Extract the [x, y] coordinate from the center of the cell holding the provided text.  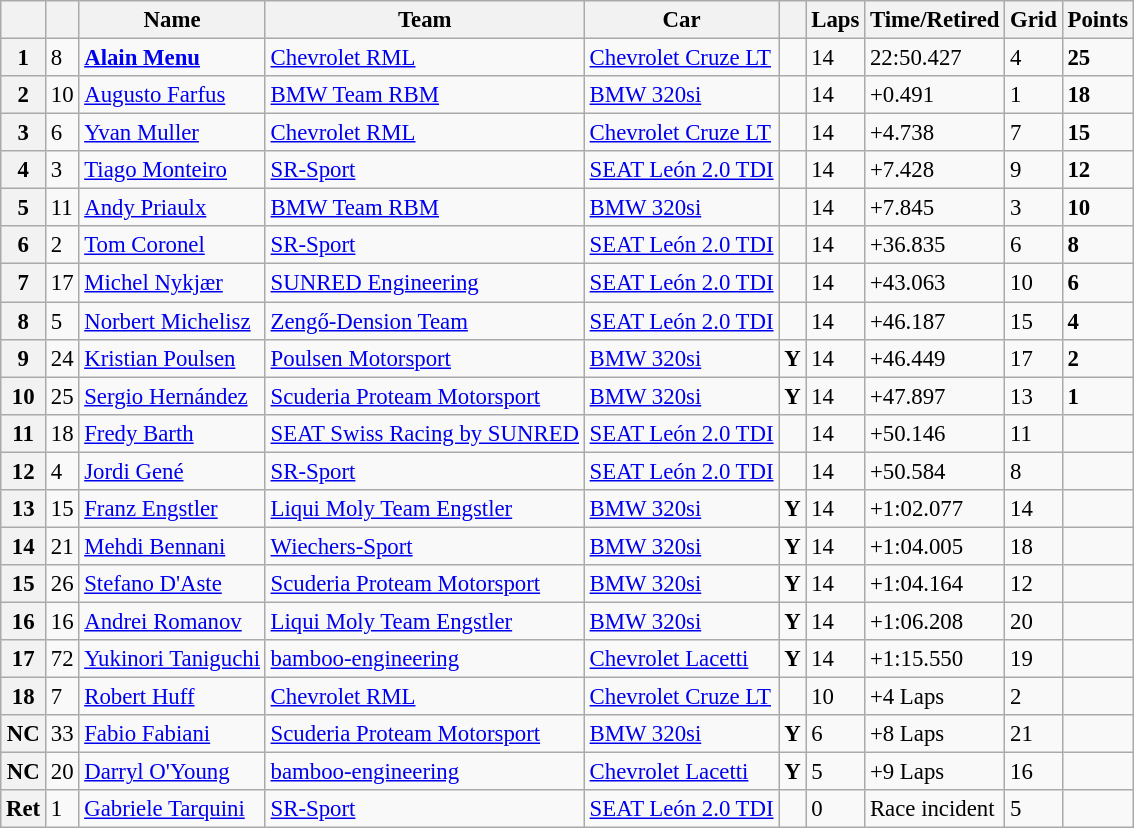
Team [424, 20]
Points [1098, 20]
Name [172, 20]
24 [62, 358]
+8 Laps [935, 734]
+1:04.005 [935, 546]
Yukinori Taniguchi [172, 659]
Car [682, 20]
Kristian Poulsen [172, 358]
Fabio Fabiani [172, 734]
Time/Retired [935, 20]
Andy Priaulx [172, 208]
+46.187 [935, 321]
+50.584 [935, 471]
+47.897 [935, 396]
Fredy Barth [172, 433]
Jordi Gené [172, 471]
Race incident [935, 809]
0 [836, 809]
26 [62, 584]
Yvan Muller [172, 133]
72 [62, 659]
Laps [836, 20]
Poulsen Motorsport [424, 358]
Alain Menu [172, 58]
Andrei Romanov [172, 621]
Sergio Hernández [172, 396]
Wiechers-Sport [424, 546]
+1:02.077 [935, 509]
Zengő-Dension Team [424, 321]
+7.428 [935, 170]
Stefano D'Aste [172, 584]
Michel Nykjær [172, 283]
+46.449 [935, 358]
+0.491 [935, 95]
+43.063 [935, 283]
19 [1034, 659]
+9 Laps [935, 772]
Ret [24, 809]
Augusto Farfus [172, 95]
+36.835 [935, 245]
Robert Huff [172, 697]
Grid [1034, 20]
+4.738 [935, 133]
Darryl O'Young [172, 772]
+7.845 [935, 208]
Gabriele Tarquini [172, 809]
Franz Engstler [172, 509]
+4 Laps [935, 697]
SEAT Swiss Racing by SUNRED [424, 433]
33 [62, 734]
+1:04.164 [935, 584]
SUNRED Engineering [424, 283]
+1:06.208 [935, 621]
Tom Coronel [172, 245]
+50.146 [935, 433]
Tiago Monteiro [172, 170]
+1:15.550 [935, 659]
Mehdi Bennani [172, 546]
22:50.427 [935, 58]
Norbert Michelisz [172, 321]
